Scan for the cell matching the given text and deliver its (X, Y) coordinate at center. 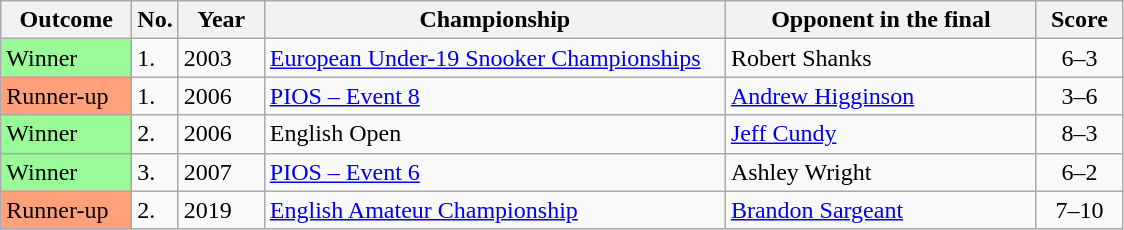
English Amateur Championship (494, 210)
PIOS – Event 8 (494, 96)
8–3 (1079, 134)
Robert Shanks (880, 58)
2007 (221, 172)
Outcome (66, 20)
No. (155, 20)
Jeff Cundy (880, 134)
6–2 (1079, 172)
3–6 (1079, 96)
2003 (221, 58)
Opponent in the final (880, 20)
Brandon Sargeant (880, 210)
English Open (494, 134)
PIOS – Event 6 (494, 172)
Ashley Wright (880, 172)
European Under-19 Snooker Championships (494, 58)
6–3 (1079, 58)
Andrew Higginson (880, 96)
7–10 (1079, 210)
Score (1079, 20)
3. (155, 172)
2019 (221, 210)
Championship (494, 20)
Year (221, 20)
